Determine the (X, Y) coordinate at the center of the cell enclosing the given text.  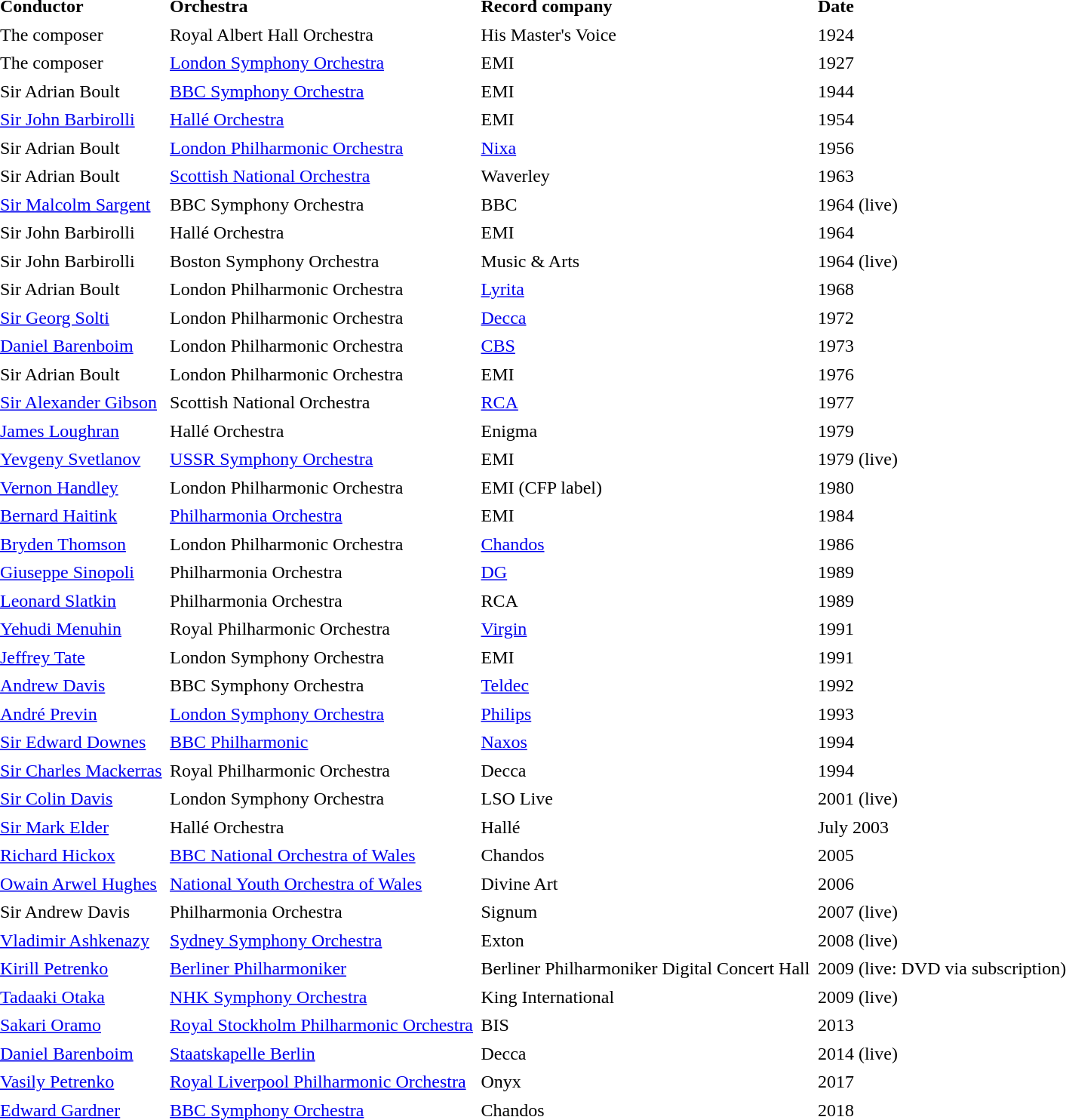
National Youth Orchestra of Wales (321, 884)
Royal Stockholm Philharmonic Orchestra (321, 1026)
Divine Art (646, 884)
Berliner Philharmoniker Digital Concert Hall (646, 968)
Sydney Symphony Orchestra (321, 940)
Naxos (646, 742)
USSR Symphony Orchestra (321, 460)
Waverley (646, 176)
Staatskapelle Berlin (321, 1054)
Music & Arts (646, 261)
BBC National Orchestra of Wales (321, 855)
Exton (646, 940)
Teldec (646, 686)
LSO Live (646, 799)
Signum (646, 912)
Philips (646, 714)
CBS (646, 346)
Virgin (646, 629)
Berliner Philharmoniker (321, 968)
His Master's Voice (646, 35)
Enigma (646, 431)
BBC Philharmonic (321, 742)
BBC (646, 205)
Royal Albert Hall Orchestra (321, 35)
Royal Liverpool Philharmonic Orchestra (321, 1082)
BIS (646, 1026)
Lyrita (646, 289)
Hallé (646, 827)
Onyx (646, 1082)
King International (646, 997)
DG (646, 573)
Boston Symphony Orchestra (321, 261)
EMI (CFP label) (646, 488)
Nixa (646, 148)
NHK Symphony Orchestra (321, 997)
